Pinpoint the cell where the given text exists, returning its [x, y] midpoint coordinate. 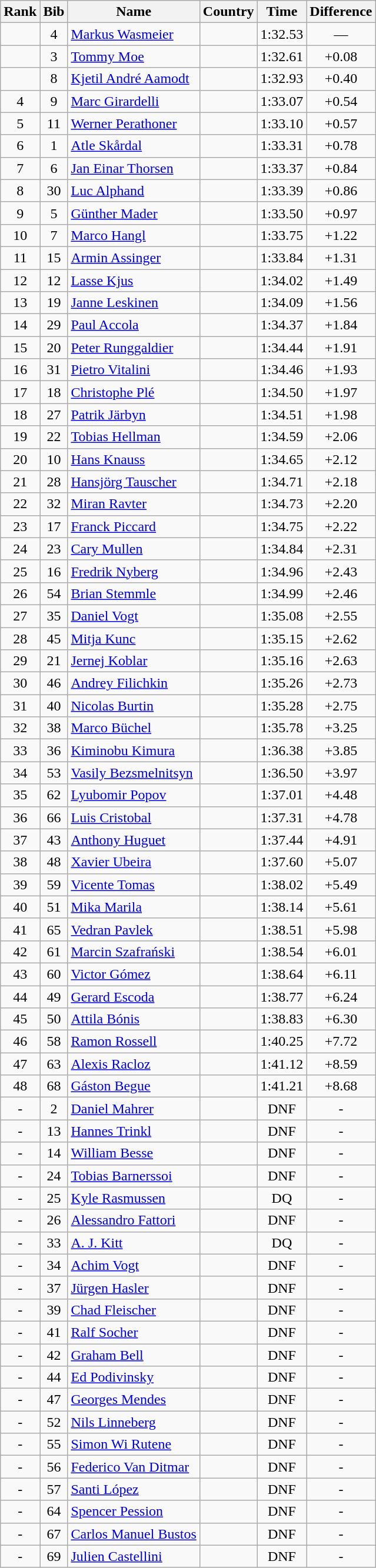
1:38.51 [282, 929]
Tommy Moe [134, 56]
+2.46 [341, 593]
63 [54, 1064]
Daniel Vogt [134, 616]
Patrik Järbyn [134, 415]
1:33.75 [282, 235]
Daniel Mahrer [134, 1109]
1:41.21 [282, 1086]
+0.78 [341, 146]
68 [54, 1086]
1:33.07 [282, 101]
+0.40 [341, 79]
1:35.08 [282, 616]
Ed Podivinsky [134, 1377]
Marco Büchel [134, 728]
+4.91 [341, 840]
+1.49 [341, 281]
Miran Ravter [134, 504]
57 [54, 1489]
+1.97 [341, 392]
54 [54, 593]
1:35.26 [282, 683]
+1.56 [341, 303]
Marc Girardelli [134, 101]
Vicente Tomas [134, 885]
1:36.38 [282, 750]
Armin Assinger [134, 258]
1:34.09 [282, 303]
52 [54, 1422]
+2.20 [341, 504]
65 [54, 929]
Kyle Rasmussen [134, 1198]
51 [54, 907]
Name [134, 12]
60 [54, 974]
+2.75 [341, 706]
61 [54, 952]
+2.55 [341, 616]
1:36.50 [282, 773]
1:34.46 [282, 370]
Santi López [134, 1489]
Julien Castellini [134, 1556]
1:38.02 [282, 885]
55 [54, 1444]
+5.61 [341, 907]
+2.18 [341, 482]
Gáston Begue [134, 1086]
Victor Gómez [134, 974]
1:34.44 [282, 348]
+5.07 [341, 862]
50 [54, 1019]
Tobias Barnerssoi [134, 1176]
1:38.83 [282, 1019]
66 [54, 818]
2 [54, 1109]
+0.08 [341, 56]
+6.01 [341, 952]
+1.98 [341, 415]
1:35.15 [282, 638]
Anthony Huguet [134, 840]
William Besse [134, 1153]
67 [54, 1534]
1:34.71 [282, 482]
Mika Marila [134, 907]
3 [54, 56]
1:35.28 [282, 706]
1:34.84 [282, 549]
+1.91 [341, 348]
Difference [341, 12]
+0.86 [341, 191]
Luis Cristobal [134, 818]
69 [54, 1556]
Brian Stemmle [134, 593]
Simon Wi Rutene [134, 1444]
1:34.73 [282, 504]
Time [282, 12]
Bib [54, 12]
1:35.78 [282, 728]
1:34.75 [282, 526]
1:34.59 [282, 437]
1:34.96 [282, 571]
Atle Skårdal [134, 146]
1 [54, 146]
Kjetil André Aamodt [134, 79]
Markus Wasmeier [134, 34]
Hansjörg Tauscher [134, 482]
+1.84 [341, 325]
Ralf Socher [134, 1332]
Kiminobu Kimura [134, 750]
1:33.39 [282, 191]
1:38.64 [282, 974]
53 [54, 773]
+5.49 [341, 885]
Paul Accola [134, 325]
Alexis Racloz [134, 1064]
+8.59 [341, 1064]
1:33.84 [282, 258]
+8.68 [341, 1086]
Xavier Ubeira [134, 862]
Hannes Trinkl [134, 1131]
Hans Knauss [134, 459]
+6.11 [341, 974]
1:33.10 [282, 124]
Cary Mullen [134, 549]
Jürgen Hasler [134, 1287]
Attila Bónis [134, 1019]
1:34.37 [282, 325]
Franck Piccard [134, 526]
+2.12 [341, 459]
59 [54, 885]
+2.22 [341, 526]
Lasse Kjus [134, 281]
Mitja Kunc [134, 638]
+2.31 [341, 549]
Rank [20, 12]
1:33.50 [282, 213]
Jan Einar Thorsen [134, 168]
+2.06 [341, 437]
Günther Mader [134, 213]
Andrey Filichkin [134, 683]
Marcin Szafrański [134, 952]
1:34.99 [282, 593]
+2.63 [341, 661]
Tobias Hellman [134, 437]
+0.54 [341, 101]
56 [54, 1467]
Country [228, 12]
Peter Runggaldier [134, 348]
1:38.54 [282, 952]
Chad Fleischer [134, 1310]
1:34.02 [282, 281]
1:37.31 [282, 818]
A. J. Kitt [134, 1243]
1:38.14 [282, 907]
1:35.16 [282, 661]
+1.22 [341, 235]
1:37.44 [282, 840]
Ramon Rossell [134, 1042]
+0.97 [341, 213]
+6.24 [341, 997]
1:32.93 [282, 79]
+1.31 [341, 258]
1:32.61 [282, 56]
+3.97 [341, 773]
Nils Linneberg [134, 1422]
Christophe Plé [134, 392]
+2.73 [341, 683]
Federico Van Ditmar [134, 1467]
+0.57 [341, 124]
Janne Leskinen [134, 303]
1:40.25 [282, 1042]
1:34.65 [282, 459]
Luc Alphand [134, 191]
1:33.37 [282, 168]
Werner Perathoner [134, 124]
+4.48 [341, 795]
1:33.31 [282, 146]
+2.62 [341, 638]
Lyubomir Popov [134, 795]
Carlos Manuel Bustos [134, 1534]
Jernej Koblar [134, 661]
1:34.51 [282, 415]
Alessandro Fattori [134, 1220]
49 [54, 997]
+2.43 [341, 571]
+3.85 [341, 750]
+5.98 [341, 929]
58 [54, 1042]
Nicolas Burtin [134, 706]
+3.25 [341, 728]
+4.78 [341, 818]
1:37.60 [282, 862]
Fredrik Nyberg [134, 571]
Achim Vogt [134, 1265]
Gerard Escoda [134, 997]
1:37.01 [282, 795]
Vasily Bezsmelnitsyn [134, 773]
Marco Hangl [134, 235]
— [341, 34]
Spencer Pession [134, 1512]
1:34.50 [282, 392]
Graham Bell [134, 1355]
1:32.53 [282, 34]
+0.84 [341, 168]
64 [54, 1512]
1:41.12 [282, 1064]
Georges Mendes [134, 1400]
Vedran Pavlek [134, 929]
62 [54, 795]
+1.93 [341, 370]
+7.72 [341, 1042]
Pietro Vitalini [134, 370]
+6.30 [341, 1019]
1:38.77 [282, 997]
